Provide the (x, y) coordinate of the cell's center where the given text is located.  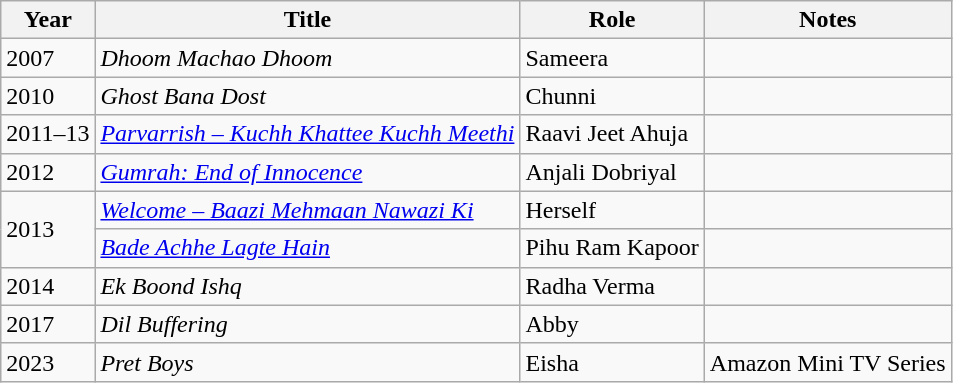
Welcome – Baazi Mehmaan Nawazi Ki (308, 210)
2023 (48, 362)
Title (308, 20)
2011–13 (48, 134)
Ek Boond Ishq (308, 286)
Raavi Jeet Ahuja (612, 134)
Pret Boys (308, 362)
2012 (48, 172)
Anjali Dobriyal (612, 172)
2014 (48, 286)
Parvarrish – Kuchh Khattee Kuchh Meethi (308, 134)
Eisha (612, 362)
Abby (612, 324)
2007 (48, 58)
Year (48, 20)
Amazon Mini TV Series (828, 362)
Sameera (612, 58)
Dil Buffering (308, 324)
Radha Verma (612, 286)
2017 (48, 324)
Notes (828, 20)
Role (612, 20)
Gumrah: End of Innocence (308, 172)
Ghost Bana Dost (308, 96)
2013 (48, 229)
Bade Achhe Lagte Hain (308, 248)
Herself (612, 210)
2010 (48, 96)
Chunni (612, 96)
Dhoom Machao Dhoom (308, 58)
Pihu Ram Kapoor (612, 248)
